Extract the [x, y] coordinate from the center of the cell holding the provided text.  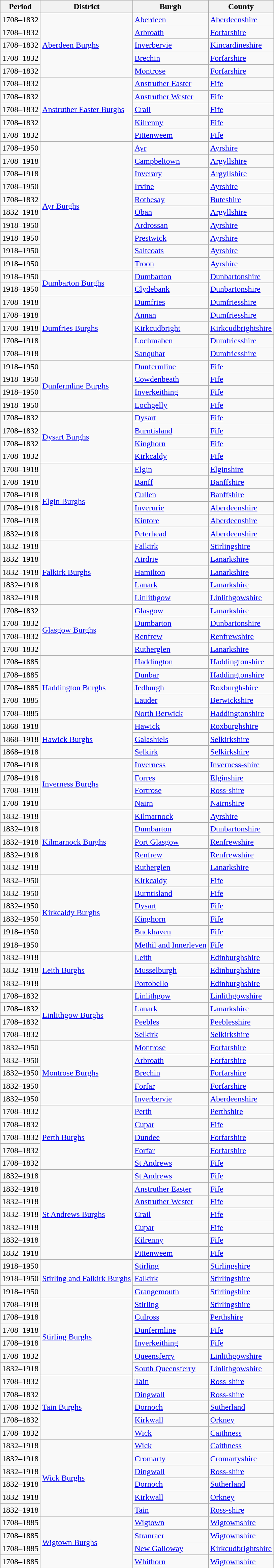
Buckhaven [171, 932]
South Queensferry [171, 1368]
Dumfries Burghs [87, 328]
Buteshire [241, 200]
Lochgelly [171, 405]
Banff [171, 482]
Elgin [171, 469]
Montrose Burghs [87, 1073]
Lochmaben [171, 341]
Dunfermline Burghs [87, 386]
Wigtown Burghs [87, 1542]
Kirkcudbright [171, 328]
Clydebank [171, 289]
Galashiels [171, 739]
Campbeltown [171, 161]
Kintore [171, 521]
Aberdeen [171, 20]
Annan [171, 315]
Peebles [171, 1022]
County [241, 7]
Lauder [171, 700]
Aberdeen Burghs [87, 45]
Inverness Burghs [87, 784]
Ardrossan [171, 225]
Wick Burghs [87, 1478]
Grangemouth [171, 1292]
Kirkcaldy Burghs [87, 912]
Cromarty [171, 1459]
Jedburgh [171, 688]
Dysart Burghs [87, 437]
Saltcoats [171, 251]
Period [20, 7]
Berwickshire [241, 700]
Inverness [171, 765]
Elgin Burghs [87, 501]
Wigtown [171, 1523]
North Berwick [171, 713]
Hamilton [171, 572]
Kilmarnock [171, 816]
Musselburgh [171, 970]
Cowdenbeath [171, 379]
Inverness-shire [241, 765]
Glasgow Burghs [87, 630]
Dunbar [171, 675]
Methil and Innerleven [171, 945]
Burgh [171, 7]
Haddington Burghs [87, 688]
Sanquhar [171, 353]
Nairnshire [241, 803]
Whithorn [171, 1561]
Leith Burghs [87, 970]
Dumfries [171, 302]
Falkirk Burghs [87, 572]
Prestwick [171, 238]
Glasgow [171, 611]
Queensferry [171, 1356]
Peeblesshire [241, 1022]
Forres [171, 777]
St Andrews Burghs [87, 1214]
Fortrose [171, 791]
Troon [171, 264]
Inverary [171, 174]
Hawick [171, 726]
Port Glasgow [171, 842]
Perth Burghs [87, 1137]
Stirling Burghs [87, 1336]
Nairn [171, 803]
Rothesay [171, 200]
Cullen [171, 495]
Kincardineshire [241, 45]
Linlithgow Burghs [87, 1015]
District [87, 7]
Haddington [171, 662]
Hawick Burghs [87, 739]
Dumbarton Burghs [87, 283]
Irvine [171, 187]
Portobello [171, 983]
Peterhead [171, 533]
Inverurie [171, 508]
Culross [171, 1317]
Stirling and Falkirk Burghs [87, 1279]
Cromartyshire [241, 1459]
Kilmarnock Burghs [87, 842]
Perth [171, 1112]
Ayr [171, 148]
Oban [171, 212]
Tain Burghs [87, 1407]
Leith [171, 957]
Dundee [171, 1137]
Anstruther Easter Burghs [87, 109]
New Galloway [171, 1548]
Stranraer [171, 1536]
Ayr Burghs [87, 206]
Airdrie [171, 559]
